Detect which cell encompasses the target text, then output its (X, Y) center coordinate. 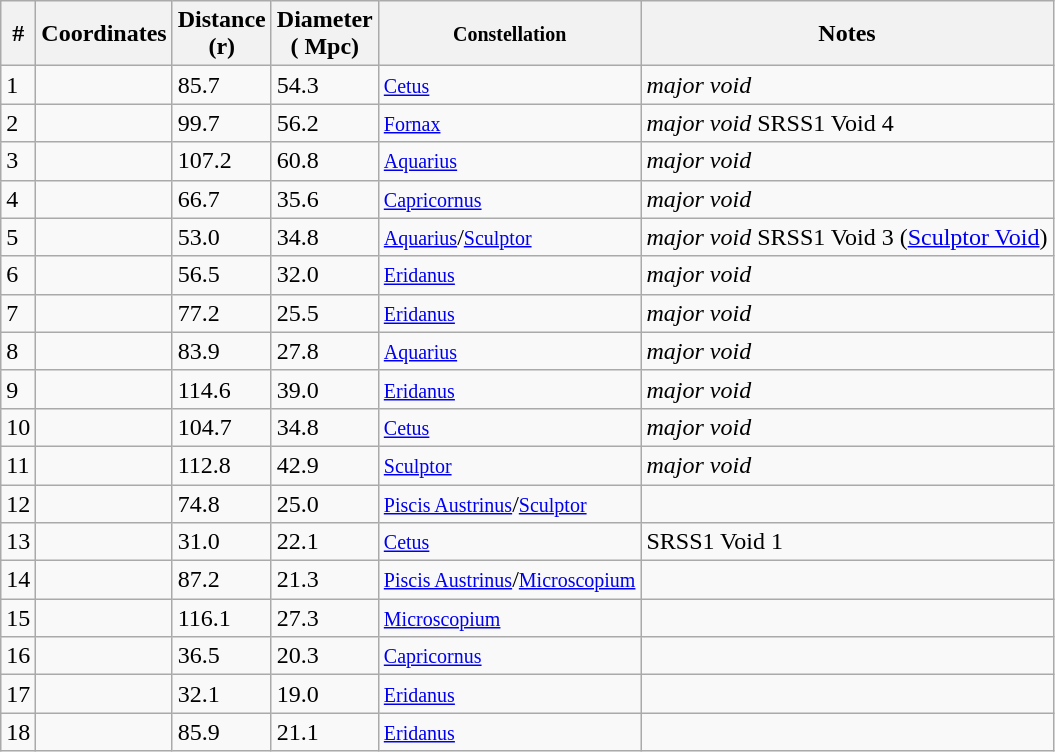
112.8 (222, 465)
Coordinates (104, 34)
42.9 (324, 465)
6 (18, 275)
# (18, 34)
Diameter ( Mpc) (324, 34)
39.0 (324, 389)
Piscis Austrinus/Microscopium (510, 580)
114.6 (222, 389)
Microscopium (510, 618)
36.5 (222, 656)
8 (18, 351)
27.8 (324, 351)
85.7 (222, 85)
1 (18, 85)
Piscis Austrinus/Sculptor (510, 503)
60.8 (324, 161)
99.7 (222, 123)
18 (18, 732)
Aquarius/Sculptor (510, 237)
2 (18, 123)
53.0 (222, 237)
31.0 (222, 542)
11 (18, 465)
Fornax (510, 123)
25.5 (324, 313)
21.1 (324, 732)
19.0 (324, 694)
7 (18, 313)
10 (18, 427)
32.0 (324, 275)
116.1 (222, 618)
4 (18, 199)
83.9 (222, 351)
5 (18, 237)
Notes (847, 34)
104.7 (222, 427)
54.3 (324, 85)
74.8 (222, 503)
20.3 (324, 656)
major void SRSS1 Void 4 (847, 123)
32.1 (222, 694)
35.6 (324, 199)
Distance (r) (222, 34)
16 (18, 656)
21.3 (324, 580)
9 (18, 389)
SRSS1 Void 1 (847, 542)
87.2 (222, 580)
14 (18, 580)
56.5 (222, 275)
66.7 (222, 199)
17 (18, 694)
107.2 (222, 161)
85.9 (222, 732)
Sculptor (510, 465)
3 (18, 161)
27.3 (324, 618)
77.2 (222, 313)
22.1 (324, 542)
15 (18, 618)
major void SRSS1 Void 3 (Sculptor Void) (847, 237)
13 (18, 542)
Constellation (510, 34)
25.0 (324, 503)
56.2 (324, 123)
12 (18, 503)
